For the text-containing cell, return its midpoint in [X, Y] coordinate format. 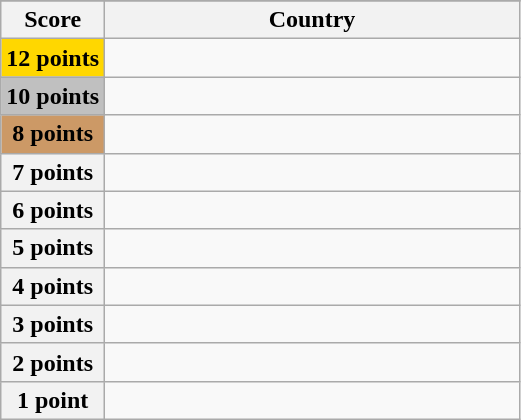
10 points [53, 96]
4 points [53, 286]
6 points [53, 210]
5 points [53, 248]
Score [53, 20]
2 points [53, 362]
7 points [53, 172]
8 points [53, 134]
Country [312, 20]
1 point [53, 400]
12 points [53, 58]
3 points [53, 324]
